Extract the [x, y] coordinate from the center of the cell holding the provided text.  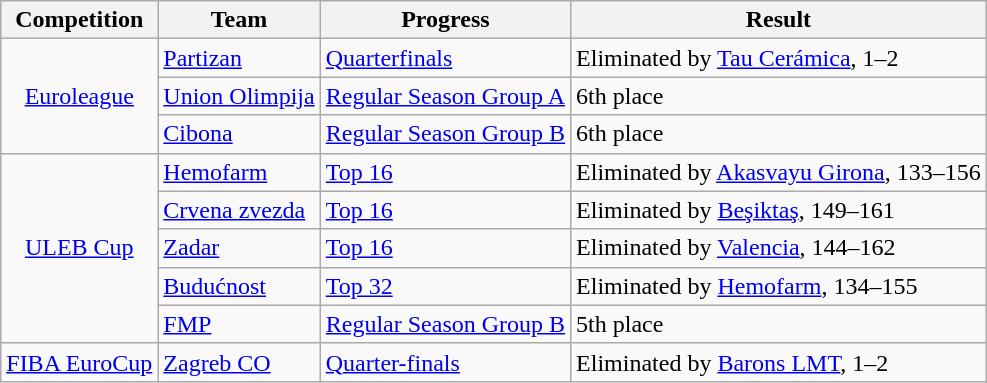
Eliminated by Beşiktaş, 149–161 [779, 210]
Progress [445, 20]
Quarterfinals [445, 58]
FIBA EuroCup [80, 362]
Zadar [239, 248]
Hemofarm [239, 172]
Competition [80, 20]
5th place [779, 324]
ULEB Cup [80, 248]
Cibona [239, 134]
Eliminated by Barons LMT, 1–2 [779, 362]
Eliminated by Tau Cerámica, 1–2 [779, 58]
Budućnost [239, 286]
Crvena zvezda [239, 210]
Quarter-finals [445, 362]
Eliminated by Akasvayu Girona, 133–156 [779, 172]
Result [779, 20]
Union Olimpija [239, 96]
Regular Season Group A [445, 96]
Top 32 [445, 286]
Eliminated by Hemofarm, 134–155 [779, 286]
Zagreb CO [239, 362]
FMP [239, 324]
Eliminated by Valencia, 144–162 [779, 248]
Partizan [239, 58]
Team [239, 20]
Euroleague [80, 96]
